Return (x, y) of the center of cell containing provided text 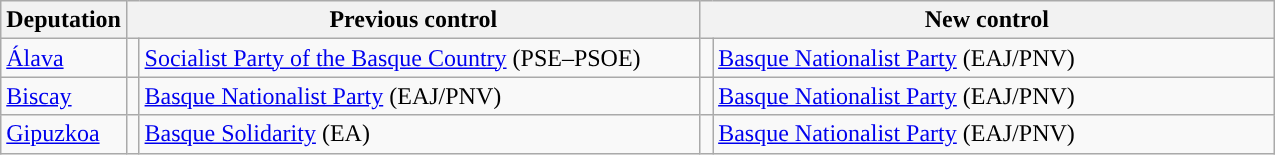
Basque Solidarity (EA) (420, 134)
Socialist Party of the Basque Country (PSE–PSOE) (420, 58)
Álava (64, 58)
Gipuzkoa (64, 134)
Previous control (413, 20)
New control (987, 20)
Deputation (64, 20)
Biscay (64, 96)
